Pinpoint the cell where the given text exists, returning its [X, Y] midpoint coordinate. 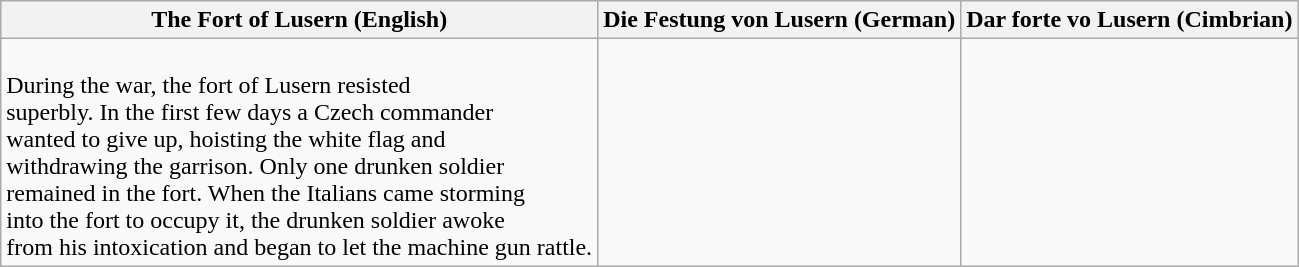
Dar forte vo Lusern (Cimbrian) [1130, 20]
Die Festung von Lusern (German) [780, 20]
The Fort of Lusern (English) [300, 20]
